Return the [x, y] coordinate for the center point of the cell that contains the specified text.  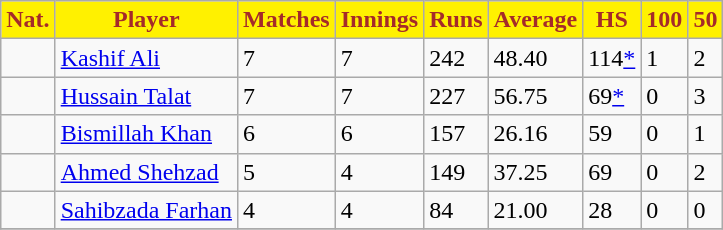
Player [146, 20]
3 [706, 96]
21.00 [536, 210]
5 [286, 172]
Bismillah Khan [146, 134]
Runs [456, 20]
50 [706, 20]
69* [612, 96]
84 [456, 210]
69 [612, 172]
HS [612, 20]
Average [536, 20]
157 [456, 134]
26.16 [536, 134]
Hussain Talat [146, 96]
Matches [286, 20]
114* [612, 58]
28 [612, 210]
59 [612, 134]
Nat. [28, 20]
37.25 [536, 172]
227 [456, 96]
Ahmed Shehzad [146, 172]
149 [456, 172]
Innings [379, 20]
56.75 [536, 96]
242 [456, 58]
Sahibzada Farhan [146, 210]
Kashif Ali [146, 58]
48.40 [536, 58]
100 [664, 20]
